From the cell containing the given text, extract its center point as [X, Y] coordinate. 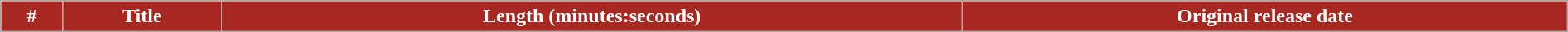
# [31, 16]
Title [142, 16]
Length (minutes:seconds) [592, 16]
Original release date [1265, 16]
